Search for the cell housing the specified text and yield its [X, Y] center coordinate. 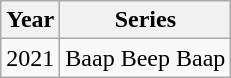
2021 [30, 58]
Baap Beep Baap [146, 58]
Year [30, 20]
Series [146, 20]
